Search for the cell housing the specified text and yield its (X, Y) center coordinate. 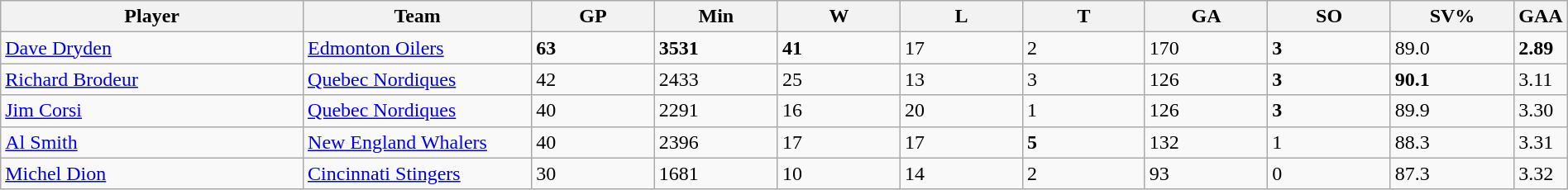
Edmonton Oilers (418, 48)
41 (839, 48)
2291 (716, 111)
13 (961, 79)
63 (593, 48)
5 (1084, 142)
New England Whalers (418, 142)
Jim Corsi (152, 111)
T (1084, 17)
20 (961, 111)
SO (1329, 17)
1681 (716, 173)
30 (593, 173)
3.11 (1542, 79)
L (961, 17)
3.31 (1542, 142)
Richard Brodeur (152, 79)
89.9 (1452, 111)
GAA (1542, 17)
132 (1206, 142)
93 (1206, 173)
2396 (716, 142)
89.0 (1452, 48)
2.89 (1542, 48)
170 (1206, 48)
Al Smith (152, 142)
2433 (716, 79)
14 (961, 173)
GP (593, 17)
10 (839, 173)
88.3 (1452, 142)
0 (1329, 173)
42 (593, 79)
90.1 (1452, 79)
Dave Dryden (152, 48)
Team (418, 17)
25 (839, 79)
Player (152, 17)
Min (716, 17)
GA (1206, 17)
Michel Dion (152, 173)
16 (839, 111)
W (839, 17)
SV% (1452, 17)
Cincinnati Stingers (418, 173)
3.30 (1542, 111)
3531 (716, 48)
3.32 (1542, 173)
87.3 (1452, 173)
